Detect which cell encompasses the target text, then output its [X, Y] center coordinate. 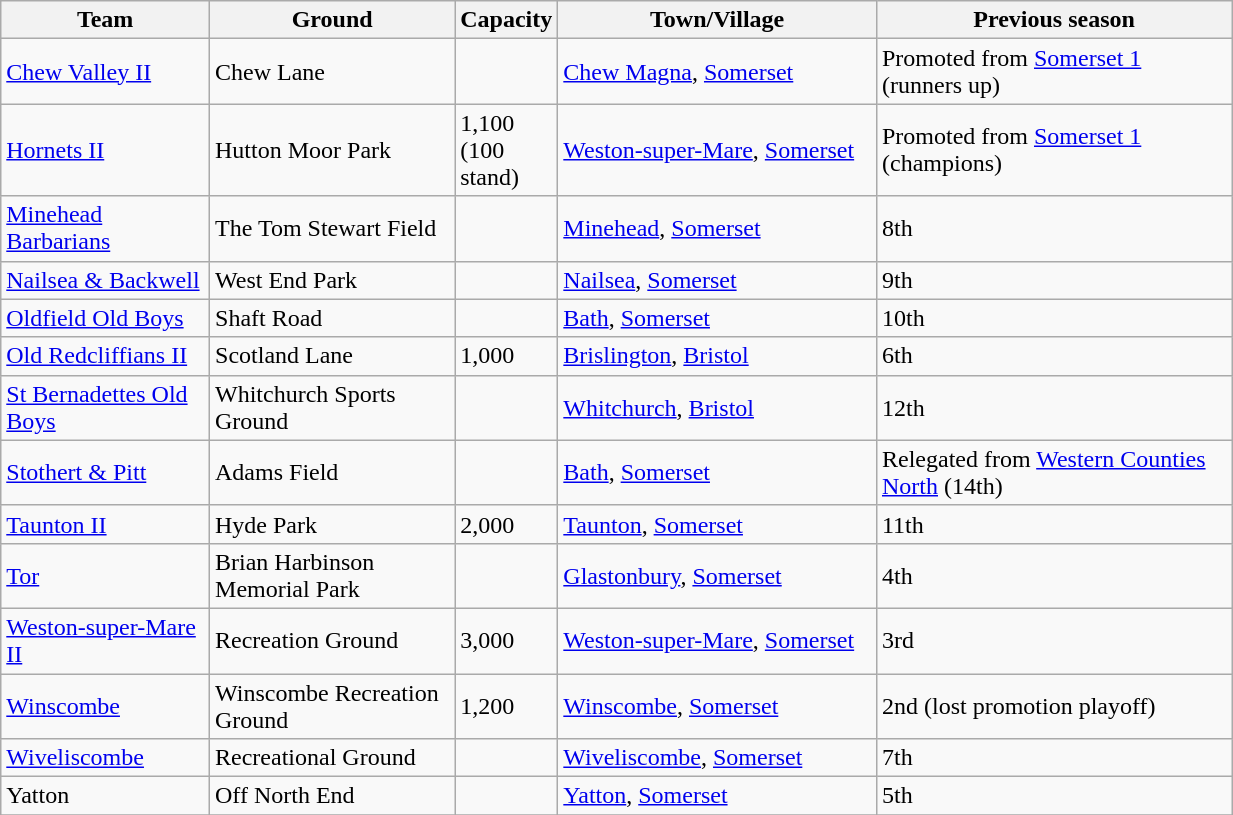
Minehead, Somerset [718, 228]
Previous season [1054, 20]
Weston-super-Mare II [106, 640]
1,000 [506, 356]
Promoted from Somerset 1 (champions) [1054, 150]
Yatton, Somerset [718, 796]
Chew Lane [332, 72]
Oldfield Old Boys [106, 318]
Taunton, Somerset [718, 524]
Old Redcliffians II [106, 356]
Stothert & Pitt [106, 472]
6th [1054, 356]
West End Park [332, 280]
Nailsea & Backwell [106, 280]
2nd (lost promotion playoff) [1054, 706]
Winscombe [106, 706]
11th [1054, 524]
Nailsea, Somerset [718, 280]
1,100 (100 stand) [506, 150]
4th [1054, 576]
10th [1054, 318]
The Tom Stewart Field [332, 228]
Winscombe, Somerset [718, 706]
Team [106, 20]
Whitchurch Sports Ground [332, 408]
3rd [1054, 640]
9th [1054, 280]
Promoted from Somerset 1 (runners up) [1054, 72]
Off North End [332, 796]
3,000 [506, 640]
Relegated from Western Counties North (14th) [1054, 472]
Ground [332, 20]
Tor [106, 576]
Adams Field [332, 472]
2,000 [506, 524]
Brian Harbinson Memorial Park [332, 576]
Whitchurch, Bristol [718, 408]
5th [1054, 796]
Wiveliscombe, Somerset [718, 758]
Yatton [106, 796]
Brislington, Bristol [718, 356]
Hornets II [106, 150]
Recreation Ground [332, 640]
Hyde Park [332, 524]
Hutton Moor Park [332, 150]
Chew Valley II [106, 72]
1,200 [506, 706]
Recreational Ground [332, 758]
St Bernadettes Old Boys [106, 408]
8th [1054, 228]
Winscombe Recreation Ground [332, 706]
7th [1054, 758]
Chew Magna, Somerset [718, 72]
Shaft Road [332, 318]
Town/Village [718, 20]
Capacity [506, 20]
Minehead Barbarians [106, 228]
Scotland Lane [332, 356]
Glastonbury, Somerset [718, 576]
12th [1054, 408]
Taunton II [106, 524]
Wiveliscombe [106, 758]
